Locate the cell with the specified text and output its (x, y) center coordinate. 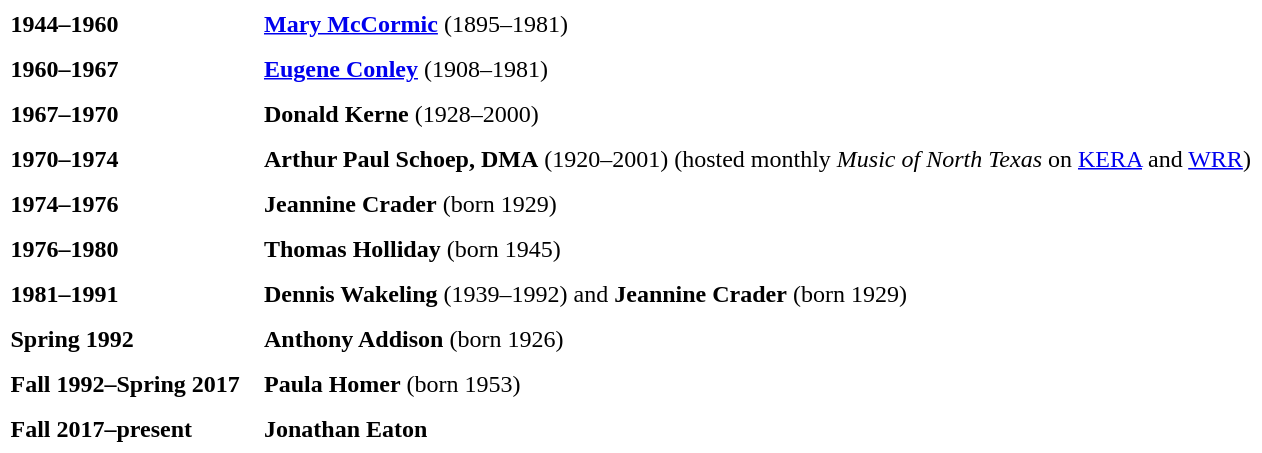
1960–1967 (128, 69)
Paula Homer (born 1953) (757, 384)
Jonathan Eaton (757, 429)
Mary McCormic (1895–1981) (757, 24)
1974–1976 (128, 204)
Donald Kerne (1928–2000) (757, 114)
Jeannine Crader (born 1929) (757, 204)
1970–1974 (128, 159)
1944–1960 (128, 24)
1967–1970 (128, 114)
Eugene Conley (1908–1981) (757, 69)
Spring 1992 (128, 339)
Thomas Holliday (born 1945) (757, 249)
Dennis Wakeling (1939–1992) and Jeannine Crader (born 1929) (757, 294)
Arthur Paul Schoep, DMA (1920–2001) (hosted monthly Music of North Texas on KERA and WRR) (757, 159)
Fall 2017–present (128, 429)
1981–1991 (128, 294)
Anthony Addison (born 1926) (757, 339)
Fall 1992–Spring 2017 (128, 384)
1976–1980 (128, 249)
